For the text-containing cell, return its midpoint in (X, Y) coordinate format. 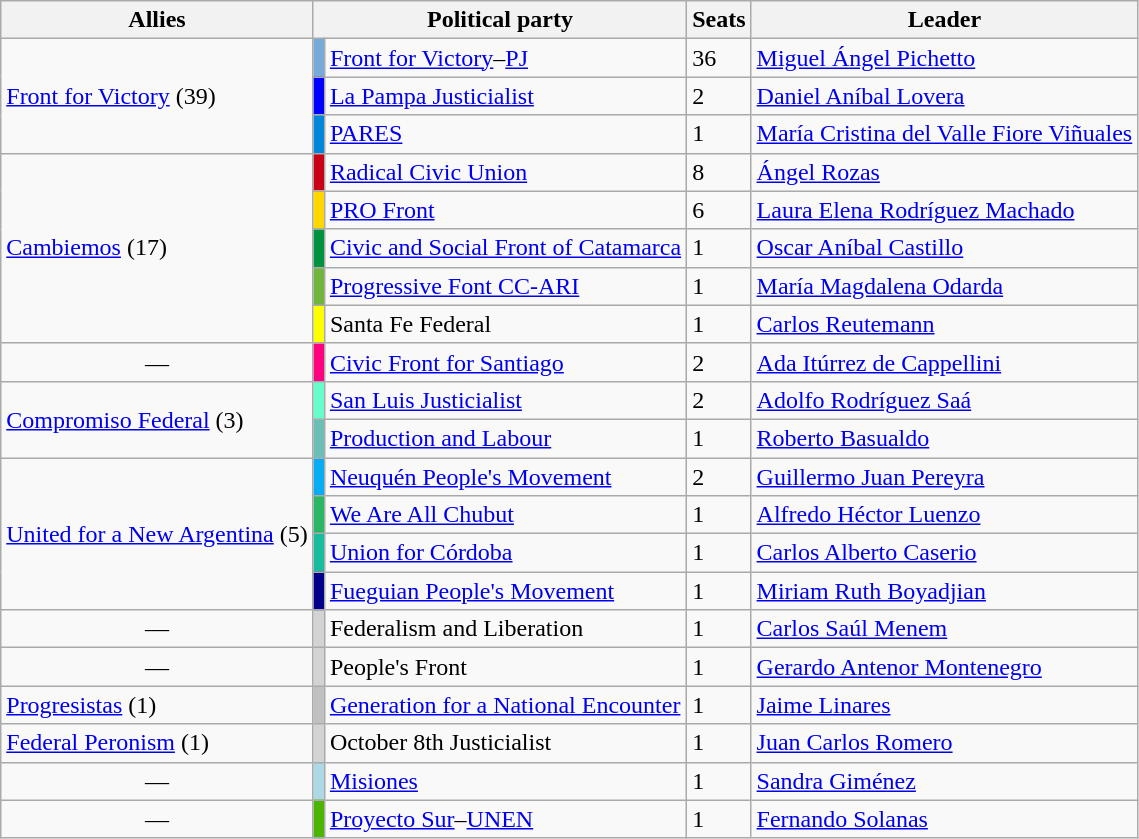
María Magdalena Odarda (944, 286)
María Cristina del Valle Fiore Viñuales (944, 134)
Progresistas (1) (158, 705)
Leader (944, 20)
Alfredo Héctor Luenzo (944, 515)
Radical Civic Union (505, 172)
Santa Fe Federal (505, 324)
Carlos Saúl Menem (944, 629)
Carlos Alberto Caserio (944, 553)
Carlos Reutemann (944, 324)
San Luis Justicialist (505, 400)
Cambiemos (17) (158, 248)
Seats (719, 20)
Adolfo Rodríguez Saá (944, 400)
People's Front (505, 667)
Fueguian People's Movement (505, 591)
Miguel Ángel Pichetto (944, 58)
Union for Córdoba (505, 553)
Federalism and Liberation (505, 629)
8 (719, 172)
October 8th Justicialist (505, 743)
Daniel Aníbal Lovera (944, 96)
Ada Itúrrez de Cappellini (944, 362)
PARES (505, 134)
Juan Carlos Romero (944, 743)
36 (719, 58)
Guillermo Juan Pereyra (944, 477)
Federal Peronism (1) (158, 743)
Front for Victory–PJ (505, 58)
Ángel Rozas (944, 172)
Miriam Ruth Boyadjian (944, 591)
Allies (158, 20)
Jaime Linares (944, 705)
Sandra Giménez (944, 781)
Fernando Solanas (944, 819)
Civic Front for Santiago (505, 362)
Roberto Basualdo (944, 438)
Front for Victory (39) (158, 96)
Political party (500, 20)
Misiones (505, 781)
La Pampa Justicialist (505, 96)
Proyecto Sur–UNEN (505, 819)
Generation for a National Encounter (505, 705)
Neuquén People's Movement (505, 477)
Oscar Aníbal Castillo (944, 248)
Production and Labour (505, 438)
PRO Front (505, 210)
Civic and Social Front of Catamarca (505, 248)
United for a New Argentina (5) (158, 534)
Compromiso Federal (3) (158, 419)
Progressive Font CC-ARI (505, 286)
6 (719, 210)
Laura Elena Rodríguez Machado (944, 210)
We Are All Chubut (505, 515)
Gerardo Antenor Montenegro (944, 667)
